Detect which cell encompasses the target text, then output its (x, y) center coordinate. 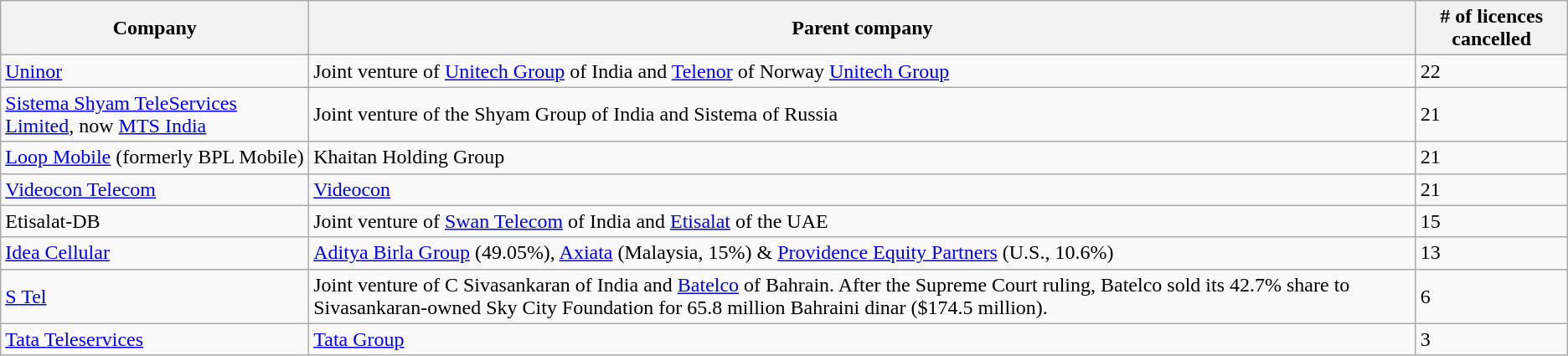
Videocon Telecom (155, 189)
Joint venture of the Shyam Group of India and Sistema of Russia (863, 114)
Joint venture of Unitech Group of India and Telenor of Norway Unitech Group (863, 71)
# of licences cancelled (1491, 28)
Sistema Shyam TeleServices Limited, now MTS India (155, 114)
Parent company (863, 28)
Loop Mobile (formerly BPL Mobile) (155, 157)
Etisalat-DB (155, 221)
Idea Cellular (155, 253)
Videocon (863, 189)
Company (155, 28)
3 (1491, 339)
Aditya Birla Group (49.05%), Axiata (Malaysia, 15%) & Providence Equity Partners (U.S., 10.6%) (863, 253)
Joint venture of Swan Telecom of India and Etisalat of the UAE (863, 221)
Tata Teleservices (155, 339)
Tata Group (863, 339)
6 (1491, 297)
S Tel (155, 297)
Khaitan Holding Group (863, 157)
Uninor (155, 71)
15 (1491, 221)
22 (1491, 71)
13 (1491, 253)
